Return the [x, y] coordinate for the center point of the cell that contains the specified text.  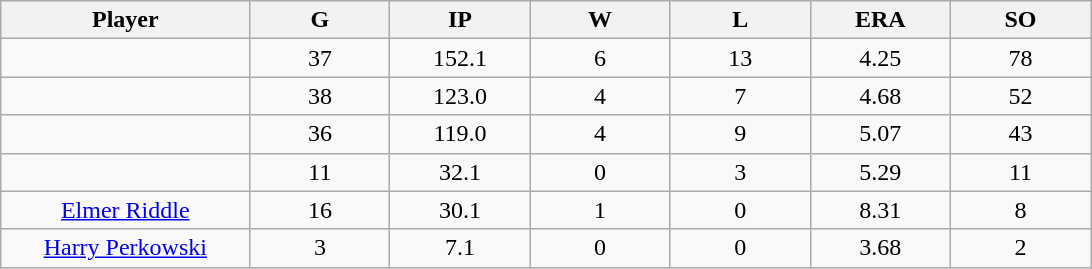
5.07 [880, 134]
78 [1020, 58]
43 [1020, 134]
13 [740, 58]
SO [1020, 20]
32.1 [460, 172]
38 [320, 96]
6 [600, 58]
36 [320, 134]
119.0 [460, 134]
4.25 [880, 58]
G [320, 20]
Player [126, 20]
16 [320, 210]
7.1 [460, 248]
3.68 [880, 248]
1 [600, 210]
Harry Perkowski [126, 248]
8 [1020, 210]
152.1 [460, 58]
W [600, 20]
9 [740, 134]
2 [1020, 248]
Elmer Riddle [126, 210]
7 [740, 96]
52 [1020, 96]
5.29 [880, 172]
L [740, 20]
4.68 [880, 96]
ERA [880, 20]
8.31 [880, 210]
IP [460, 20]
37 [320, 58]
30.1 [460, 210]
123.0 [460, 96]
